Return the (X, Y) coordinate for the center point of the cell that contains the specified text.  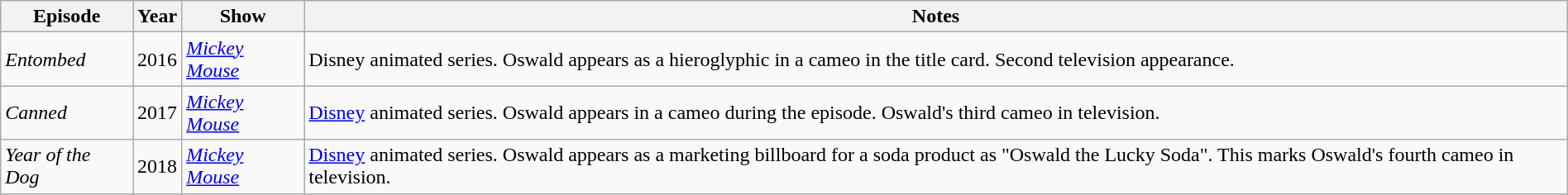
Canned (67, 112)
Notes (936, 17)
Year of the Dog (67, 167)
2017 (157, 112)
Disney animated series. Oswald appears in a cameo during the episode. Oswald's third cameo in television. (936, 112)
Year (157, 17)
Episode (67, 17)
Show (243, 17)
2018 (157, 167)
Entombed (67, 59)
Disney animated series. Oswald appears as a hieroglyphic in a cameo in the title card. Second television appearance. (936, 59)
2016 (157, 59)
